Find where the given text appears and provide that cell's center as [x, y] coordinate. 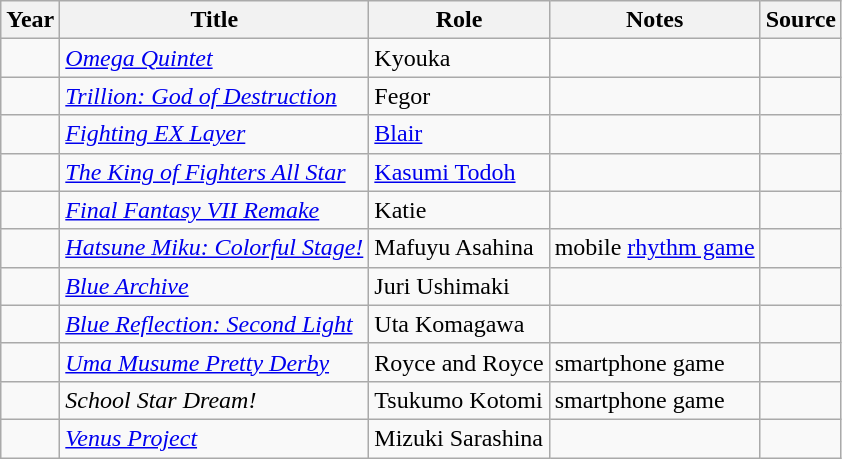
Trillion: God of Destruction [214, 96]
Uta Komagawa [459, 324]
Venus Project [214, 438]
Fighting EX Layer [214, 134]
Year [30, 20]
Royce and Royce [459, 362]
Blair [459, 134]
Hatsune Miku: Colorful Stage! [214, 248]
Katie [459, 210]
Title [214, 20]
School Star Dream! [214, 400]
Notes [654, 20]
mobile rhythm game [654, 248]
Kyouka [459, 58]
Uma Musume Pretty Derby [214, 362]
Omega Quintet [214, 58]
Source [800, 20]
The King of Fighters All Star [214, 172]
Blue Reflection: Second Light [214, 324]
Tsukumo Kotomi [459, 400]
Kasumi Todoh [459, 172]
Blue Archive [214, 286]
Mafuyu Asahina [459, 248]
Role [459, 20]
Final Fantasy VII Remake [214, 210]
Fegor [459, 96]
Juri Ushimaki [459, 286]
Mizuki Sarashina [459, 438]
